For the text-containing cell, return its midpoint in [X, Y] coordinate format. 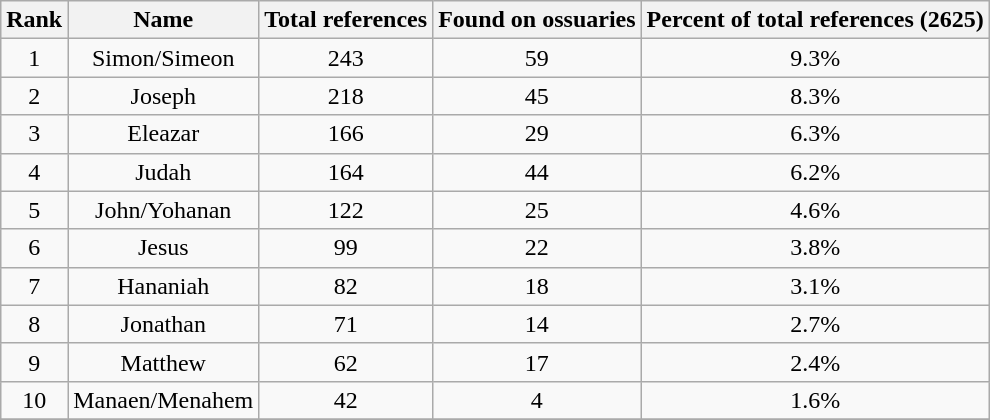
Found on ossuaries [537, 20]
2.4% [815, 362]
Name [164, 20]
5 [34, 210]
Joseph [164, 96]
42 [346, 400]
164 [346, 172]
166 [346, 134]
218 [346, 96]
71 [346, 324]
82 [346, 286]
14 [537, 324]
Jesus [164, 248]
2.7% [815, 324]
6.2% [815, 172]
18 [537, 286]
Eleazar [164, 134]
10 [34, 400]
4.6% [815, 210]
Judah [164, 172]
99 [346, 248]
3 [34, 134]
44 [537, 172]
9.3% [815, 58]
8 [34, 324]
243 [346, 58]
1 [34, 58]
Simon/Simeon [164, 58]
6 [34, 248]
3.8% [815, 248]
2 [34, 96]
Percent of total references (2625) [815, 20]
Manaen/Menahem [164, 400]
59 [537, 58]
John/Yohanan [164, 210]
22 [537, 248]
Total references [346, 20]
9 [34, 362]
45 [537, 96]
Matthew [164, 362]
6.3% [815, 134]
Jonathan [164, 324]
1.6% [815, 400]
7 [34, 286]
3.1% [815, 286]
25 [537, 210]
Rank [34, 20]
8.3% [815, 96]
29 [537, 134]
Hananiah [164, 286]
122 [346, 210]
62 [346, 362]
17 [537, 362]
